Provide the (X, Y) coordinate of the cell's center where the given text is located.  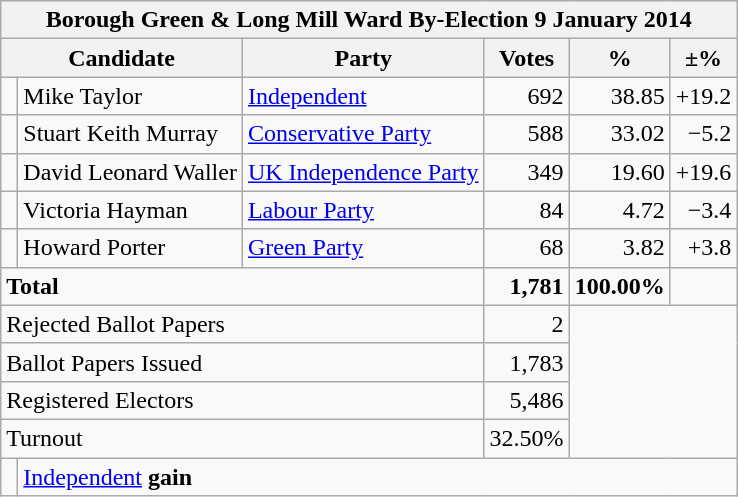
1,783 (526, 362)
38.85 (620, 96)
% (620, 58)
4.72 (620, 210)
−5.2 (704, 134)
Independent gain (378, 477)
Mike Taylor (130, 96)
−3.4 (704, 210)
Votes (526, 58)
Borough Green & Long Mill Ward By-Election 9 January 2014 (369, 20)
David Leonard Waller (130, 172)
Candidate (122, 58)
19.60 (620, 172)
Green Party (363, 248)
3.82 (620, 248)
588 (526, 134)
Labour Party (363, 210)
33.02 (620, 134)
±% (704, 58)
349 (526, 172)
2 (526, 324)
Total (242, 286)
Victoria Hayman (130, 210)
84 (526, 210)
68 (526, 248)
+3.8 (704, 248)
Conservative Party (363, 134)
Ballot Papers Issued (242, 362)
Independent (363, 96)
100.00% (620, 286)
1,781 (526, 286)
Rejected Ballot Papers (242, 324)
+19.2 (704, 96)
UK Independence Party (363, 172)
Turnout (242, 438)
Registered Electors (242, 400)
+19.6 (704, 172)
Howard Porter (130, 248)
692 (526, 96)
5,486 (526, 400)
32.50% (526, 438)
Stuart Keith Murray (130, 134)
Party (363, 58)
